Identify which cell holds the provided text, then report its [x, y] central coordinate. 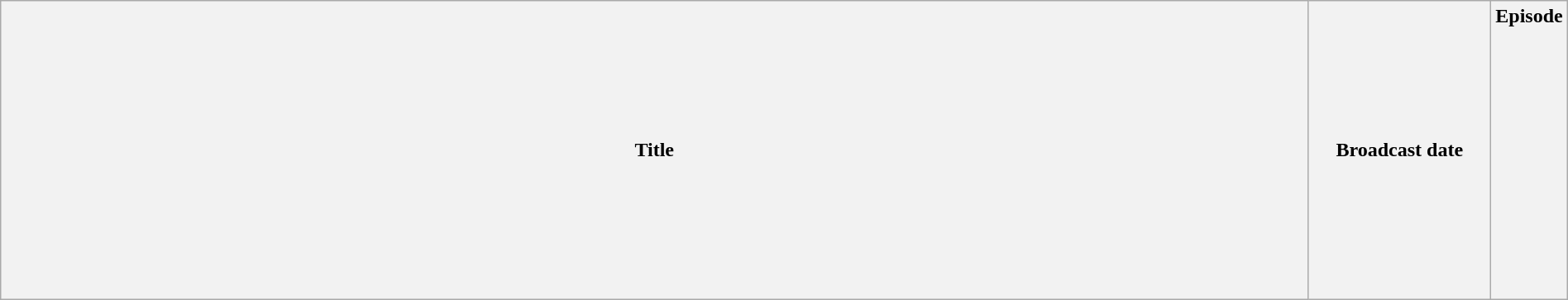
Title [655, 150]
Broadcast date [1399, 150]
Episode [1529, 150]
